Locate the cell with the specified text and output its (X, Y) center coordinate. 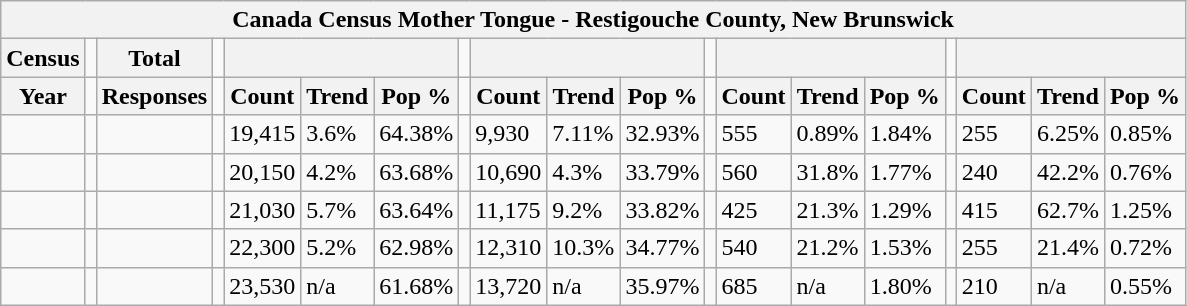
0.76% (1144, 172)
7.11% (584, 134)
19,415 (262, 134)
9.2% (584, 210)
Canada Census Mother Tongue - Restigouche County, New Brunswick (594, 20)
33.79% (662, 172)
1.84% (904, 134)
0.72% (1144, 248)
9,930 (508, 134)
21.2% (828, 248)
685 (754, 286)
5.7% (338, 210)
61.68% (416, 286)
210 (994, 286)
34.77% (662, 248)
11,175 (508, 210)
240 (994, 172)
21.4% (1068, 248)
42.2% (1068, 172)
13,720 (508, 286)
425 (754, 210)
63.68% (416, 172)
21.3% (828, 210)
5.2% (338, 248)
1.77% (904, 172)
62.7% (1068, 210)
Year (43, 96)
64.38% (416, 134)
0.89% (828, 134)
1.25% (1144, 210)
4.2% (338, 172)
0.85% (1144, 134)
540 (754, 248)
10,690 (508, 172)
21,030 (262, 210)
20,150 (262, 172)
3.6% (338, 134)
4.3% (584, 172)
32.93% (662, 134)
6.25% (1068, 134)
1.29% (904, 210)
415 (994, 210)
31.8% (828, 172)
Census (43, 58)
23,530 (262, 286)
1.53% (904, 248)
0.55% (1144, 286)
33.82% (662, 210)
555 (754, 134)
560 (754, 172)
1.80% (904, 286)
35.97% (662, 286)
Responses (154, 96)
Total (154, 58)
12,310 (508, 248)
10.3% (584, 248)
63.64% (416, 210)
22,300 (262, 248)
62.98% (416, 248)
